Identify which cell holds the provided text, then report its (x, y) central coordinate. 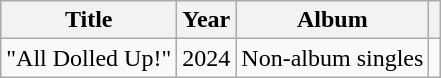
"All Dolled Up!" (89, 58)
Year (206, 20)
Title (89, 20)
Album (332, 20)
Non-album singles (332, 58)
2024 (206, 58)
